Determine the (X, Y) coordinate at the center of the cell enclosing the given text.  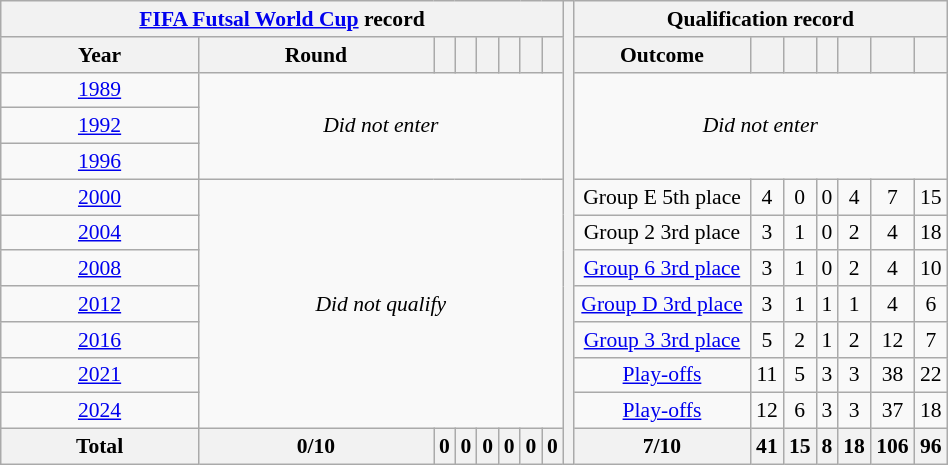
22 (930, 375)
Qualification record (760, 19)
Group 6 3rd place (662, 269)
Group D 3rd place (662, 304)
106 (892, 447)
Group 3 3rd place (662, 340)
1992 (100, 126)
FIFA Futsal World Cup record (282, 19)
7/10 (662, 447)
2016 (100, 340)
37 (892, 411)
Total (100, 447)
2000 (100, 197)
2021 (100, 375)
38 (892, 375)
41 (768, 447)
0/10 (316, 447)
2008 (100, 269)
Group 2 3rd place (662, 233)
2012 (100, 304)
10 (930, 269)
1989 (100, 90)
1996 (100, 162)
Group E 5th place (662, 197)
8 (827, 447)
Round (316, 55)
2024 (100, 411)
Year (100, 55)
11 (768, 375)
2004 (100, 233)
Did not qualify (380, 304)
96 (930, 447)
Outcome (662, 55)
